Scan for the cell matching the given text and deliver its (x, y) coordinate at center. 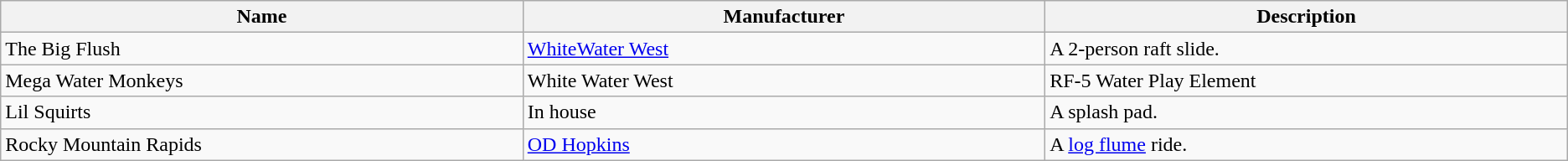
OD Hopkins (784, 144)
A splash pad. (1307, 112)
A 2-person raft slide. (1307, 49)
White Water West (784, 80)
Mega Water Monkeys (261, 80)
Lil Squirts (261, 112)
Manufacturer (784, 17)
WhiteWater West (784, 49)
Description (1307, 17)
The Big Flush (261, 49)
RF-5 Water Play Element (1307, 80)
In house (784, 112)
A log flume ride. (1307, 144)
Rocky Mountain Rapids (261, 144)
Name (261, 17)
